Determine the (x, y) coordinate at the center of the cell enclosing the given text.  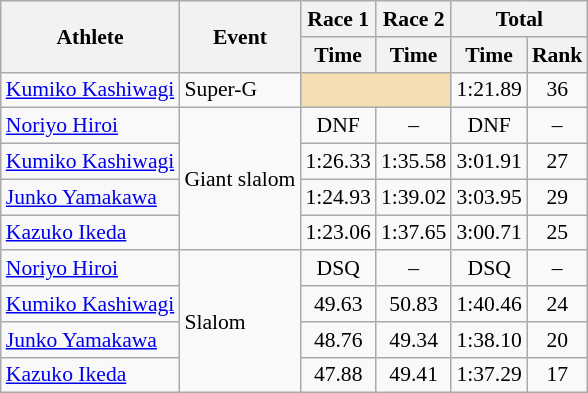
50.83 (414, 304)
1:37.65 (414, 233)
Giant slalom (240, 179)
17 (558, 375)
1:39.02 (414, 197)
47.88 (338, 375)
49.63 (338, 304)
1:26.33 (338, 162)
25 (558, 233)
Event (240, 36)
3:01.91 (488, 162)
36 (558, 90)
1:24.93 (338, 197)
Athlete (90, 36)
Race 1 (338, 19)
1:38.10 (488, 340)
3:03.95 (488, 197)
Rank (558, 55)
1:37.29 (488, 375)
48.76 (338, 340)
Total (519, 19)
49.34 (414, 340)
3:00.71 (488, 233)
Race 2 (414, 19)
1:40.46 (488, 304)
49.41 (414, 375)
Slalom (240, 322)
1:35.58 (414, 162)
1:23.06 (338, 233)
Super-G (240, 90)
24 (558, 304)
29 (558, 197)
27 (558, 162)
1:21.89 (488, 90)
20 (558, 340)
